Detect which cell encompasses the target text, then output its [X, Y] center coordinate. 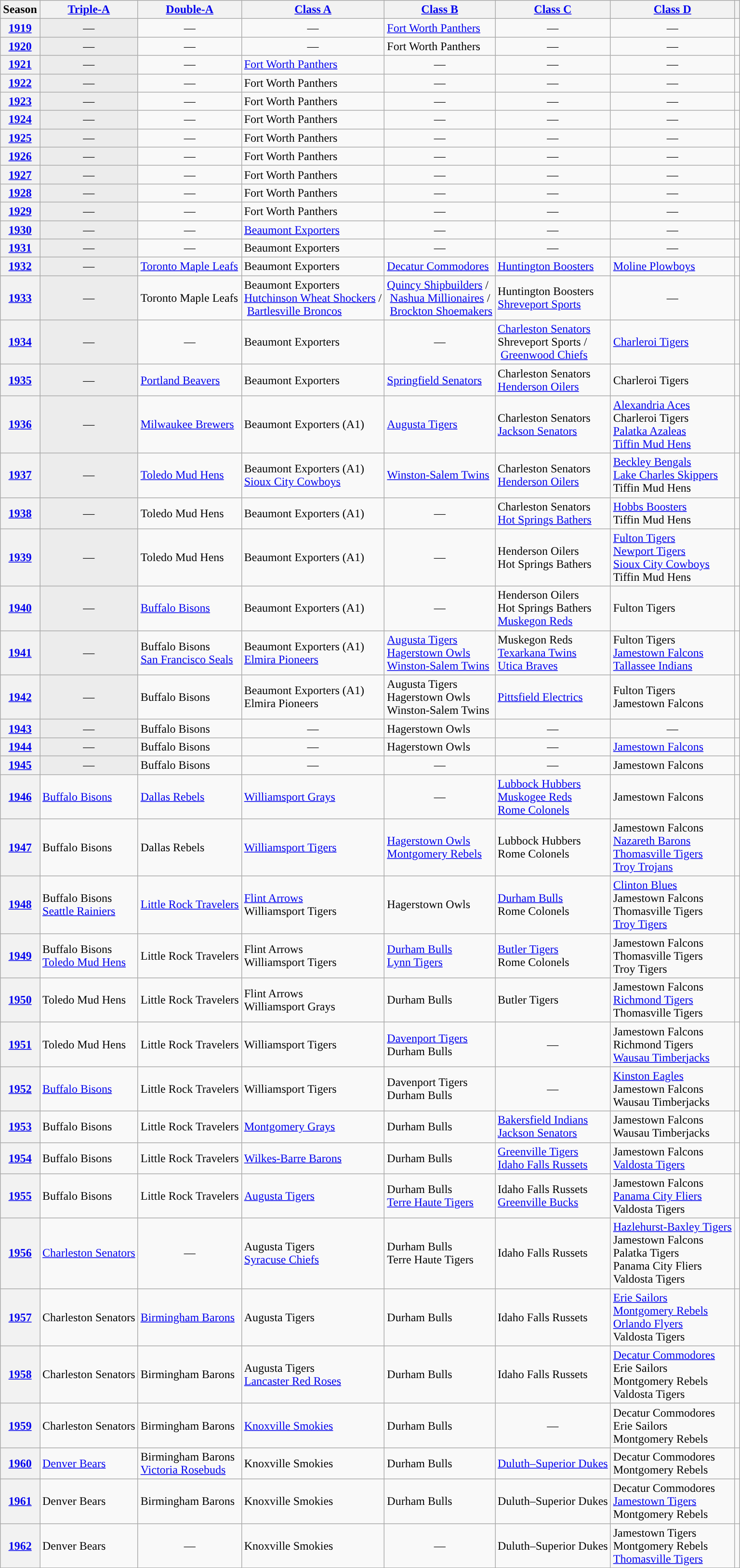
1921 [20, 65]
Class D [673, 10]
1922 [20, 83]
1943 [20, 728]
Springfield Senators [440, 380]
Class A [313, 10]
1944 [20, 747]
Moline Plowboys [673, 267]
1947 [20, 847]
1946 [20, 796]
Bakersfield IndiansJackson Senators [553, 1127]
1942 [20, 697]
1925 [20, 138]
Huntington BoostersShreveport Sports [553, 298]
Jamestown FalconsNazareth BaronsThomasville TigersTroy Trojans [673, 847]
1958 [20, 1375]
Muskegon RedsTexarkana TwinsUtica Braves [553, 653]
Buffalo BisonsSan Francisco Seals [190, 653]
Class B [440, 10]
1933 [20, 298]
Charleston SenatorsJackson Senators [553, 424]
Charleston SenatorsHot Springs Bathers [553, 513]
Wilkes-Barre Barons [313, 1158]
1934 [20, 342]
Huntington Boosters [553, 267]
Erie SailorsMontgomery RebelsOrlando FlyersValdosta Tigers [673, 1317]
1939 [20, 557]
Henderson OilersHot Springs BathersMuskegon Reds [553, 608]
Montgomery Grays [313, 1127]
1927 [20, 174]
Greenville TigersIdaho Falls Russets [553, 1158]
1961 [20, 1501]
1920 [20, 46]
Jamestown FalconsPanama City FliersValdosta Tigers [673, 1196]
1945 [20, 765]
1954 [20, 1158]
1930 [20, 230]
Fulton TigersJamestown Falcons [673, 697]
Double-A [190, 10]
Decatur CommodoresMontgomery Rebels [673, 1463]
Quincy Shipbuilders / Nashua Millionaires / Brockton Shoemakers [440, 298]
1950 [20, 1000]
1948 [20, 905]
1931 [20, 248]
Fulton TigersNewport TigersSioux City CowboysTiffin Mud Hens [673, 557]
Decatur CommodoresJamestown TigersMontgomery Rebels [673, 1501]
Buffalo BisonsToledo Mud Hens [89, 956]
1941 [20, 653]
1935 [20, 380]
Beaumont ExportersHutchinson Wheat Shockers / Bartlesville Broncos [313, 298]
Pittsfield Electrics [553, 697]
Lubbock HubbersRome Colonels [553, 847]
Jamestown FalconsThomasville TigersTroy Tigers [673, 956]
Charleston SenatorsShreveport Sports / Greenwood Chiefs [553, 342]
Hobbs BoostersTiffin Mud Hens [673, 513]
1932 [20, 267]
Portland Beavers [190, 380]
Clinton BluesJamestown FalconsThomasville TigersTroy Tigers [673, 905]
Durham BullsRome Colonels [553, 905]
Augusta TigersSyracuse Chiefs [313, 1253]
1936 [20, 424]
Fulton TigersJamestown FalconsTallassee Indians [673, 653]
Hazlehurst-Baxley TigersJamestown FalconsPalatka TigersPanama City FliersValdosta Tigers [673, 1253]
1924 [20, 120]
1926 [20, 156]
Beaumont Exporters (A1)Sioux City Cowboys [313, 475]
Jamestown FalconsValdosta Tigers [673, 1158]
Jamestown FalconsRichmond TigersWausau Timberjacks [673, 1045]
Butler TigersRome Colonels [553, 956]
1929 [20, 211]
1953 [20, 1127]
1937 [20, 475]
Buffalo BisonsSeattle Rainiers [89, 905]
Birmingham BaronsVictoria Rosebuds [190, 1463]
Beckley BengalsLake Charles SkippersTiffin Mud Hens [673, 475]
Durham BullsLynn Tigers [440, 956]
Jamestown TigersMontgomery RebelsThomasville Tigers [673, 1545]
Hagerstown OwlsMontgomery Rebels [440, 847]
1928 [20, 193]
1919 [20, 28]
Decatur CommodoresErie SailorsMontgomery RebelsValdosta Tigers [673, 1375]
Idaho Falls RussetsGreenville Bucks [553, 1196]
Class C [553, 10]
Kinston EaglesJamestown FalconsWausau Timberjacks [673, 1089]
Triple-A [89, 10]
Decatur Commodores [440, 267]
1949 [20, 956]
1957 [20, 1317]
Decatur CommodoresErie SailorsMontgomery Rebels [673, 1425]
Milwaukee Brewers [190, 424]
Lubbock HubbersMuskogee RedsRome Colonels [553, 796]
Jamestown FalconsRichmond TigersThomasville Tigers [673, 1000]
1952 [20, 1089]
Alexandria AcesCharleroi TigersPalatka AzaleasTiffin Mud Hens [673, 424]
1955 [20, 1196]
Winston-Salem Twins [440, 475]
Season [20, 10]
1962 [20, 1545]
1959 [20, 1425]
1923 [20, 101]
1951 [20, 1045]
Henderson OilersHot Springs Bathers [553, 557]
Jamestown FalconsWausau Timberjacks [673, 1127]
1940 [20, 608]
Flint ArrowsWilliamsport Grays [313, 1000]
Williamsport Grays [313, 796]
1956 [20, 1253]
Butler Tigers [553, 1000]
1938 [20, 513]
1960 [20, 1463]
Augusta TigersLancaster Red Roses [313, 1375]
Fulton Tigers [673, 608]
